Identify which cell holds the provided text, then report its (X, Y) central coordinate. 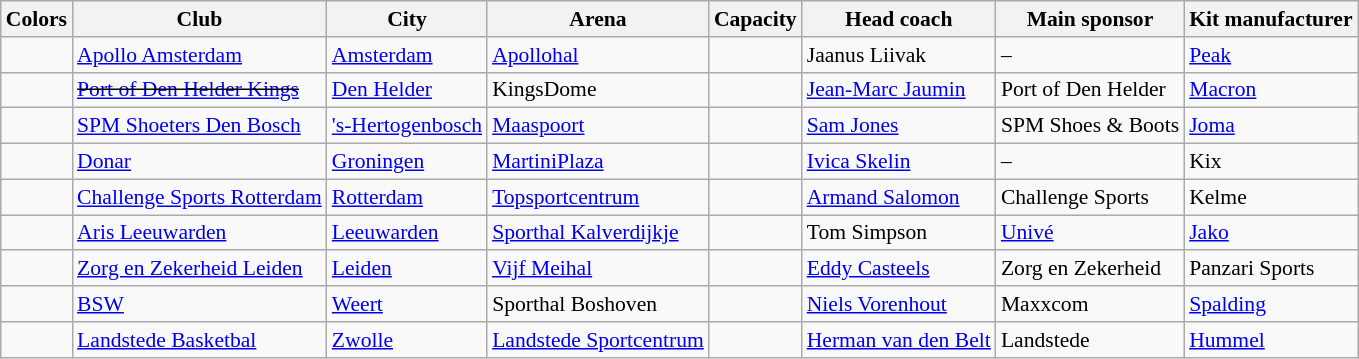
Colors (36, 19)
KingsDome (598, 90)
Capacity (756, 19)
BSW (200, 304)
's-Hertogenbosch (407, 126)
Arena (598, 19)
Eddy Casteels (899, 269)
SPM Shoeters Den Bosch (200, 126)
SPM Shoes & Boots (1090, 126)
Macron (1270, 90)
Niels Vorenhout (899, 304)
Apollohal (598, 55)
Herman van den Belt (899, 340)
City (407, 19)
Jaanus Liivak (899, 55)
Zorg en Zekerheid Leiden (200, 269)
Port of Den Helder Kings (200, 90)
Weert (407, 304)
Amsterdam (407, 55)
Maxxcom (1090, 304)
Joma (1270, 126)
Apollo Amsterdam (200, 55)
Peak (1270, 55)
Club (200, 19)
Hummel (1270, 340)
Head coach (899, 19)
Groningen (407, 162)
Leeuwarden (407, 233)
Panzari Sports (1270, 269)
MartiniPlaza (598, 162)
Challenge Sports Rotterdam (200, 197)
Univé (1090, 233)
Sporthal Boshoven (598, 304)
Landstede (1090, 340)
Main sponsor (1090, 19)
Zorg en Zekerheid (1090, 269)
Jean-Marc Jaumin (899, 90)
Sporthal Kalverdijkje (598, 233)
Armand Salomon (899, 197)
Den Helder (407, 90)
Port of Den Helder (1090, 90)
Landstede Sportcentrum (598, 340)
Jako (1270, 233)
Topsportcentrum (598, 197)
Leiden (407, 269)
Donar (200, 162)
Rotterdam (407, 197)
Landstede Basketbal (200, 340)
Kit manufacturer (1270, 19)
Tom Simpson (899, 233)
Kelme (1270, 197)
Kix (1270, 162)
Vijf Meihal (598, 269)
Challenge Sports (1090, 197)
Zwolle (407, 340)
Aris Leeuwarden (200, 233)
Spalding (1270, 304)
Sam Jones (899, 126)
Maaspoort (598, 126)
Ivica Skelin (899, 162)
